Return [x, y] of the center of cell containing provided text 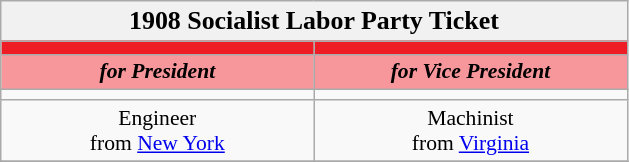
1908 Socialist Labor Party Ticket [314, 21]
for President [158, 72]
Machinistfrom Virginia [470, 130]
for Vice President [470, 72]
Engineerfrom New York [158, 130]
